Capture the cell that displays the provided text and extract its [x, y] central coordinate. 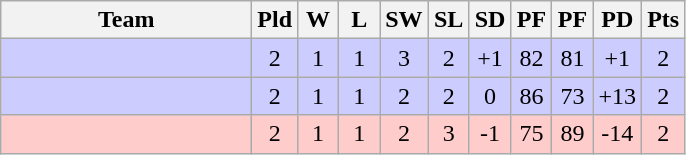
SL [448, 20]
+13 [618, 96]
73 [572, 96]
75 [532, 134]
SW [404, 20]
W [318, 20]
PD [618, 20]
Pts [664, 20]
Pld [275, 20]
-1 [490, 134]
81 [572, 58]
89 [572, 134]
82 [532, 58]
0 [490, 96]
SD [490, 20]
86 [532, 96]
L [360, 20]
Team [126, 20]
-14 [618, 134]
